Identify which cell holds the provided text, then report its [x, y] central coordinate. 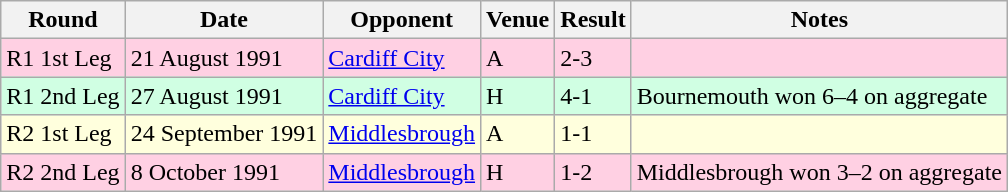
2-3 [593, 58]
1-1 [593, 134]
Notes [819, 20]
4-1 [593, 96]
24 September 1991 [224, 134]
1-2 [593, 172]
R2 1st Leg [63, 134]
Middlesbrough won 3–2 on aggregate [819, 172]
R2 2nd Leg [63, 172]
Venue [518, 20]
R1 2nd Leg [63, 96]
21 August 1991 [224, 58]
Opponent [402, 20]
Result [593, 20]
Bournemouth won 6–4 on aggregate [819, 96]
8 October 1991 [224, 172]
Round [63, 20]
27 August 1991 [224, 96]
Date [224, 20]
R1 1st Leg [63, 58]
